Find where the given text appears and provide that cell's center as (X, Y) coordinate. 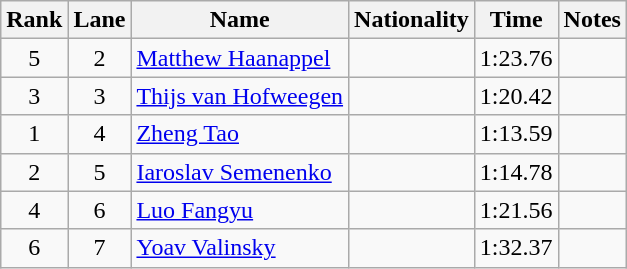
1:23.76 (516, 58)
Iaroslav Semenenko (240, 172)
1:21.56 (516, 210)
Name (240, 20)
1:14.78 (516, 172)
1:20.42 (516, 96)
1:32.37 (516, 248)
1:13.59 (516, 134)
Thijs van Hofweegen (240, 96)
Zheng Tao (240, 134)
7 (100, 248)
Luo Fangyu (240, 210)
Lane (100, 20)
Notes (592, 20)
1 (34, 134)
Rank (34, 20)
Time (516, 20)
Nationality (412, 20)
Yoav Valinsky (240, 248)
Matthew Haanappel (240, 58)
